For the text-containing cell, return its midpoint in [X, Y] coordinate format. 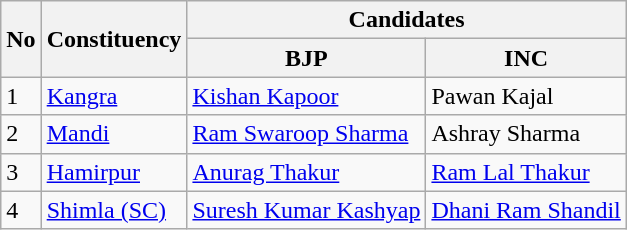
Kishan Kapoor [306, 96]
3 [21, 172]
Pawan Kajal [526, 96]
Ashray Sharma [526, 134]
Suresh Kumar Kashyap [306, 210]
No [21, 39]
Hamirpur [114, 172]
Dhani Ram Shandil [526, 210]
Mandi [114, 134]
INC [526, 58]
Kangra [114, 96]
Ram Swaroop Sharma [306, 134]
BJP [306, 58]
Candidates [406, 20]
Constituency [114, 39]
2 [21, 134]
4 [21, 210]
Ram Lal Thakur [526, 172]
1 [21, 96]
Shimla (SC) [114, 210]
Anurag Thakur [306, 172]
